Determine the [x, y] coordinate at the center of the cell enclosing the given text.  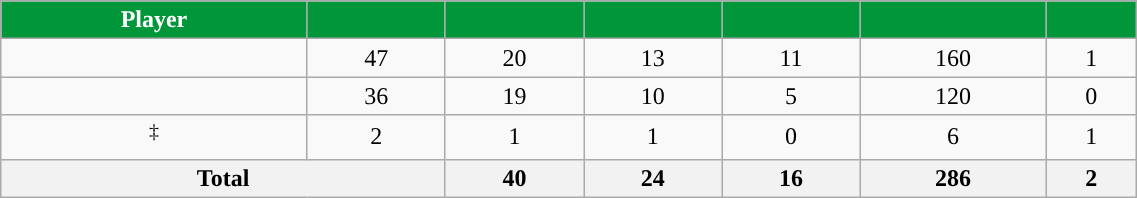
‡ [154, 138]
286 [953, 178]
10 [653, 96]
47 [376, 58]
40 [514, 178]
19 [514, 96]
11 [791, 58]
Total [224, 178]
Player [154, 20]
36 [376, 96]
24 [653, 178]
120 [953, 96]
20 [514, 58]
6 [953, 138]
160 [953, 58]
13 [653, 58]
5 [791, 96]
16 [791, 178]
